Identify which cell holds the provided text, then report its [x, y] central coordinate. 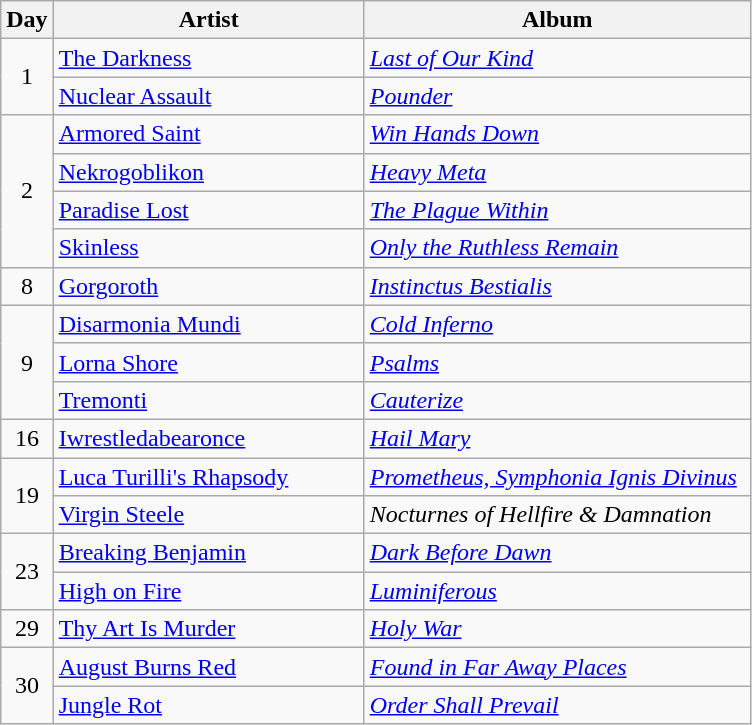
16 [27, 438]
Lorna Shore [208, 362]
Thy Art Is Murder [208, 629]
August Burns Red [208, 667]
Luminiferous [557, 591]
Skinless [208, 248]
Breaking Benjamin [208, 553]
Last of Our Kind [557, 58]
Armored Saint [208, 134]
Pounder [557, 96]
Tremonti [208, 400]
2 [27, 191]
The Plague Within [557, 210]
9 [27, 362]
Only the Ruthless Remain [557, 248]
Disarmonia Mundi [208, 324]
29 [27, 629]
23 [27, 572]
The Darkness [208, 58]
Cold Inferno [557, 324]
Day [27, 20]
Dark Before Dawn [557, 553]
8 [27, 286]
Artist [208, 20]
Order Shall Prevail [557, 705]
Holy War [557, 629]
Iwrestledabearonce [208, 438]
Nuclear Assault [208, 96]
Found in Far Away Places [557, 667]
Nocturnes of Hellfire & Damnation [557, 515]
Album [557, 20]
30 [27, 686]
Cauterize [557, 400]
Win Hands Down [557, 134]
Paradise Lost [208, 210]
Gorgoroth [208, 286]
Nekrogoblikon [208, 172]
19 [27, 496]
Virgin Steele [208, 515]
Hail Mary [557, 438]
Heavy Meta [557, 172]
Jungle Rot [208, 705]
High on Fire [208, 591]
Psalms [557, 362]
Prometheus, Symphonia Ignis Divinus [557, 477]
Luca Turilli's Rhapsody [208, 477]
1 [27, 77]
Instinctus Bestialis [557, 286]
